Provide the (x, y) coordinate of the cell's center where the given text is located.  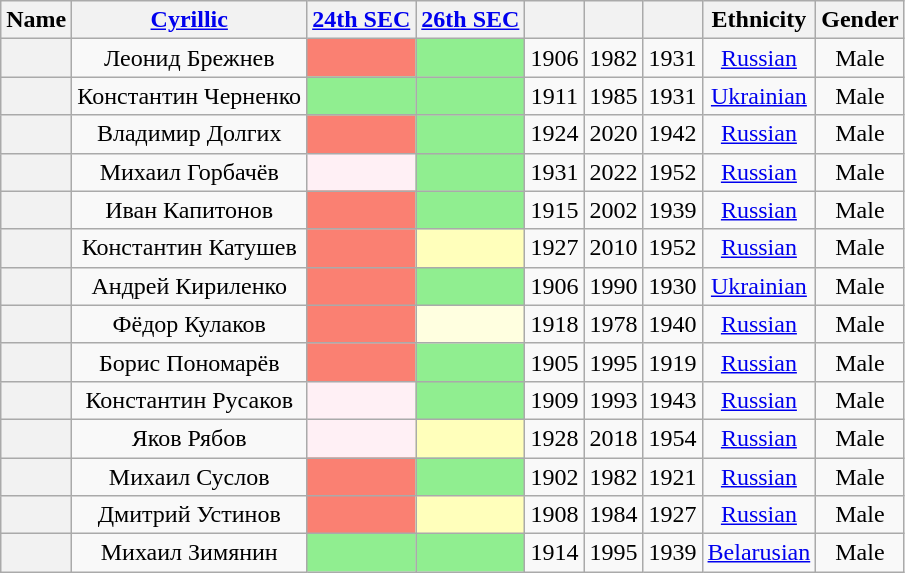
Name (36, 20)
2018 (614, 438)
Константин Русаков (190, 400)
1954 (672, 438)
1978 (614, 324)
1943 (672, 400)
2010 (614, 248)
Cyrillic (190, 20)
1921 (672, 477)
Леонид Брежнев (190, 58)
Михаил Горбачёв (190, 172)
Константин Катушев (190, 248)
1984 (614, 515)
Belarusian (759, 553)
1914 (554, 553)
2022 (614, 172)
1928 (554, 438)
1919 (672, 362)
1990 (614, 286)
Фёдор Кулаков (190, 324)
Владимир Долгих (190, 134)
1993 (614, 400)
Константин Черненко (190, 96)
Михаил Суслов (190, 477)
1915 (554, 210)
2020 (614, 134)
Иван Капитонов (190, 210)
1924 (554, 134)
24th SEC (362, 20)
Борис Пономарёв (190, 362)
1918 (554, 324)
Яков Рябов (190, 438)
1909 (554, 400)
1985 (614, 96)
1905 (554, 362)
1908 (554, 515)
1902 (554, 477)
1940 (672, 324)
Дмитрий Устинов (190, 515)
26th SEC (470, 20)
Gender (860, 20)
Ethnicity (759, 20)
Андрей Кириленко (190, 286)
1911 (554, 96)
1930 (672, 286)
Михаил Зимянин (190, 553)
2002 (614, 210)
1942 (672, 134)
